For the text-containing cell, return its midpoint in (x, y) coordinate format. 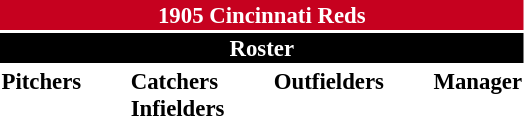
Roster (262, 48)
1905 Cincinnati Reds (262, 15)
